Pinpoint the cell where the given text exists, returning its [X, Y] midpoint coordinate. 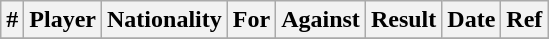
For [251, 20]
Player [63, 20]
Result [403, 20]
Nationality [165, 20]
Against [321, 20]
# [12, 20]
Date [472, 20]
Ref [524, 20]
